Pinpoint the cell where the given text exists, returning its (x, y) midpoint coordinate. 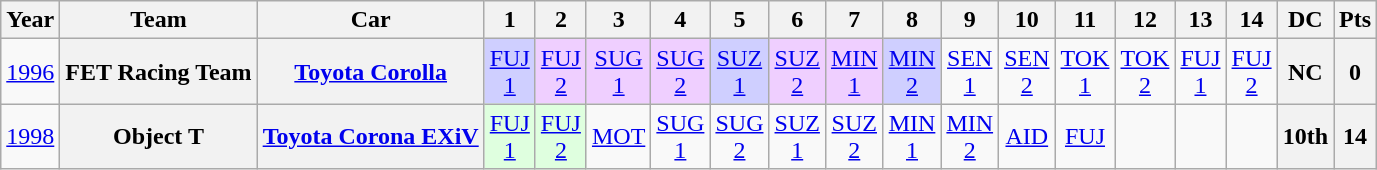
Car (370, 20)
DC (1305, 20)
1 (510, 20)
Object T (158, 136)
4 (680, 20)
Toyota Corolla (370, 72)
10 (1027, 20)
FET Racing Team (158, 72)
3 (618, 20)
Team (158, 20)
0 (1356, 72)
12 (1145, 20)
10th (1305, 136)
TOK1 (1085, 72)
Toyota Corona EXiV (370, 136)
SEN1 (970, 72)
Pts (1356, 20)
TOK2 (1145, 72)
SEN2 (1027, 72)
13 (1200, 20)
11 (1085, 20)
1998 (30, 136)
5 (740, 20)
9 (970, 20)
2 (560, 20)
Year (30, 20)
6 (797, 20)
MOT (618, 136)
AID (1027, 136)
7 (854, 20)
1996 (30, 72)
8 (912, 20)
FUJ (1085, 136)
NC (1305, 72)
